Scan for the cell matching the given text and deliver its [x, y] coordinate at center. 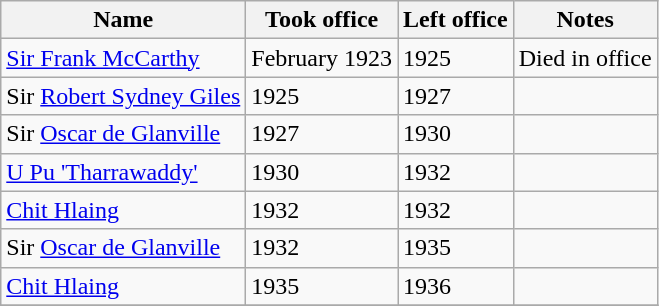
U Pu 'Tharrawaddy' [124, 172]
Notes [585, 20]
1936 [456, 286]
February 1923 [322, 58]
Name [124, 20]
Sir Frank McCarthy [124, 58]
Died in office [585, 58]
Sir Robert Sydney Giles [124, 96]
Took office [322, 20]
Left office [456, 20]
